Search for the cell housing the specified text and yield its [X, Y] center coordinate. 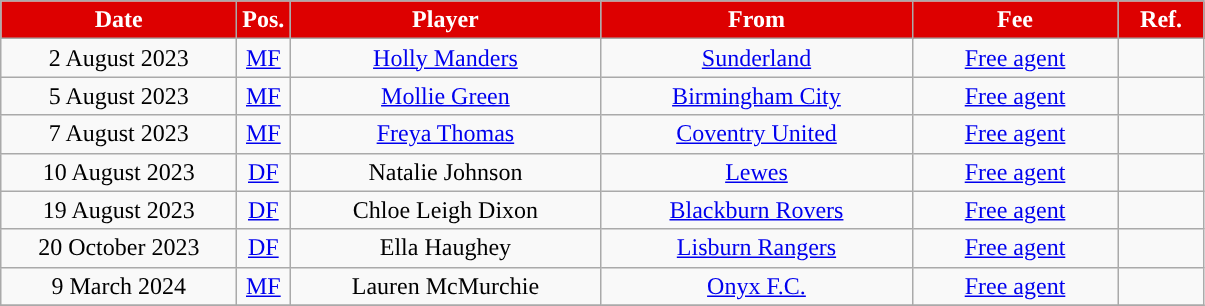
Onyx F.C. [756, 286]
Mollie Green [446, 96]
10 August 2023 [119, 172]
Lisburn Rangers [756, 248]
Natalie Johnson [446, 172]
Lewes [756, 172]
Date [119, 20]
7 August 2023 [119, 134]
Player [446, 20]
Freya Thomas [446, 134]
Lauren McMurchie [446, 286]
Holly Manders [446, 58]
Ref. [1161, 20]
Fee [1015, 20]
5 August 2023 [119, 96]
Chloe Leigh Dixon [446, 210]
2 August 2023 [119, 58]
Coventry United [756, 134]
9 March 2024 [119, 286]
Sunderland [756, 58]
From [756, 20]
Pos. [264, 20]
Blackburn Rovers [756, 210]
Ella Haughey [446, 248]
20 October 2023 [119, 248]
Birmingham City [756, 96]
19 August 2023 [119, 210]
